Identify which cell holds the provided text, then report its [x, y] central coordinate. 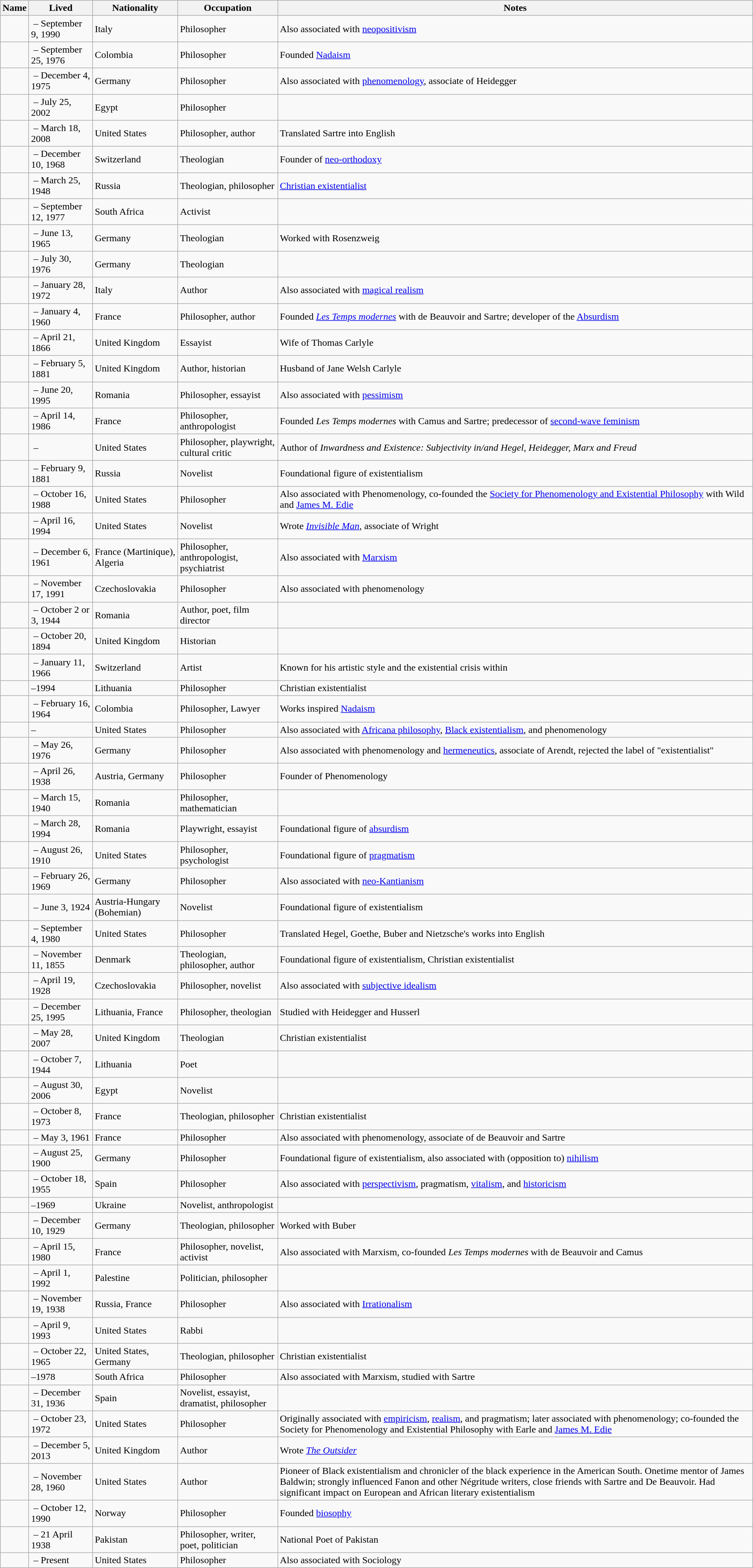
– March 18, 2008 [61, 133]
Lived [61, 8]
France (Martinique), Algeria [135, 557]
– Present [61, 1560]
Philosopher, playwright, cultural critic [228, 447]
Also associated with Irrationalism [515, 1304]
Denmark [135, 959]
– October 23, 1972 [61, 1424]
– September 9, 1990 [61, 29]
– March 28, 1994 [61, 829]
Author, poet, film director [228, 615]
Activist [228, 211]
Philosopher, writer, poet, politician [228, 1539]
Rabbi [228, 1330]
– December 25, 1995 [61, 1012]
Translated Sartre into English [515, 133]
–1994 [61, 688]
Also associated with Marxism, studied with Sartre [515, 1377]
– July 25, 2002 [61, 107]
United States, Germany [135, 1357]
– December 6, 1961 [61, 557]
– April 19, 1928 [61, 986]
Wife of Thomas Carlyle [515, 343]
– November 19, 1938 [61, 1304]
Worked with Rosenzweig [515, 238]
– October 18, 1955 [61, 1184]
Founder of neo-orthodoxy [515, 159]
Philosopher, novelist [228, 986]
Occupation [228, 8]
– October 16, 1988 [61, 499]
Also associated with Phenomenology, co-founded the Society for Phenomenology and Existential Philosophy with Wild and James M. Edie [515, 499]
Author of Inwardness and Existence: Subjectivity in/and Hegel, Heidegger, Marx and Freud [515, 447]
– June 20, 1995 [61, 395]
Philosopher, mathematician [228, 802]
– September 4, 1980 [61, 934]
– April 21, 1866 [61, 343]
Norway [135, 1513]
– June 13, 1965 [61, 238]
Foundational figure of absurdism [515, 829]
Novelist, essayist, dramatist, philosopher [228, 1398]
Also associated with perspectivism, pragmatism, vitalism, and historicism [515, 1184]
Founded Les Temps modernes with Camus and Sartre; predecessor of second-wave feminism [515, 421]
Also associated with Marxism [515, 557]
Author, historian [228, 369]
Also associated with phenomenology, associate of de Beauvoir and Sartre [515, 1137]
– October 20, 1894 [61, 641]
Also associated with subjective idealism [515, 986]
– August 25, 1900 [61, 1158]
Foundational figure of existentialism, Christian existentialist [515, 959]
Husband of Jane Welsh Carlyle [515, 369]
– March 15, 1940 [61, 802]
Lithuania, France [135, 1012]
– November 17, 1991 [61, 589]
National Poet of Pakistan [515, 1539]
Worked with Buber [515, 1225]
– 21 April 1938 [61, 1539]
Politician, philosopher [228, 1278]
– December 5, 2013 [61, 1450]
– February 5, 1881 [61, 369]
Wrote Invisible Man, associate of Wright [515, 526]
Founded Les Temps modernes with de Beauvoir and Sartre; developer of the Absurdism [515, 316]
Poet [228, 1064]
Philosopher, essayist [228, 395]
Austria, Germany [135, 777]
– August 30, 2006 [61, 1090]
Also associated with Marxism, co-founded Les Temps modernes with de Beauvoir and Camus [515, 1252]
– December 10, 1929 [61, 1225]
– August 26, 1910 [61, 855]
Also associated with magical realism [515, 290]
– February 9, 1881 [61, 474]
Nationality [135, 8]
– January 11, 1966 [61, 667]
Playwright, essayist [228, 829]
Novelist, anthropologist [228, 1205]
– March 25, 1948 [61, 186]
– February 16, 1964 [61, 708]
Philosopher, novelist, activist [228, 1252]
Notes [515, 8]
Founder of Phenomenology [515, 777]
Historian [228, 641]
– April 26, 1938 [61, 777]
Pakistan [135, 1539]
– April 1, 1992 [61, 1278]
Theologian, philosopher, author [228, 959]
Works inspired Nadaism [515, 708]
– April 15, 1980 [61, 1252]
Known for his artistic style and the existential crisis within [515, 667]
Foundational figure of pragmatism [515, 855]
– May 3, 1961 [61, 1137]
– December 31, 1936 [61, 1398]
– January 4, 1960 [61, 316]
– September 25, 1976 [61, 55]
Also associated with phenomenology, associate of Heidegger [515, 81]
Austria-Hungary (Bohemian) [135, 907]
Founded Nadaism [515, 55]
– September 12, 1977 [61, 211]
– October 2 or 3, 1944 [61, 615]
Foundational figure of existentialism, also associated with (opposition to) nihilism [515, 1158]
Philosopher, theologian [228, 1012]
Name [14, 8]
Founded biosophy [515, 1513]
– May 28, 2007 [61, 1038]
Wrote The Outsider [515, 1450]
Russia, France [135, 1304]
– November 11, 1855 [61, 959]
Also associated with Sociology [515, 1560]
– October 8, 1973 [61, 1116]
– June 3, 1924 [61, 907]
– May 26, 1976 [61, 750]
– February 26, 1969 [61, 881]
–1969 [61, 1205]
– October 7, 1944 [61, 1064]
Also associated with phenomenology [515, 589]
Philosopher, anthropologist [228, 421]
Philosopher, Lawyer [228, 708]
Also associated with phenomenology and hermeneutics, associate of Arendt, rejected the label of "existentialist" [515, 750]
Ukraine [135, 1205]
Also associated with neopositivism [515, 29]
Palestine [135, 1278]
Philosopher, psychologist [228, 855]
–1978 [61, 1377]
– April 16, 1994 [61, 526]
– January 28, 1972 [61, 290]
Also associated with Africana philosophy, Black existentialism, and phenomenology [515, 730]
Studied with Heidegger and Husserl [515, 1012]
– April 9, 1993 [61, 1330]
– October 12, 1990 [61, 1513]
Also associated with neo-Kantianism [515, 881]
Essayist [228, 343]
– December 4, 1975 [61, 81]
– April 14, 1986 [61, 421]
– December 10, 1968 [61, 159]
– October 22, 1965 [61, 1357]
– November 28, 1960 [61, 1482]
Artist [228, 667]
Also associated with pessimism [515, 395]
– July 30, 1976 [61, 264]
Philosopher, anthropologist, psychiatrist [228, 557]
Translated Hegel, Goethe, Buber and Nietzsche's works into English [515, 934]
